Identify which cell holds the provided text, then report its (X, Y) central coordinate. 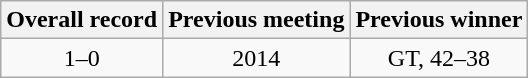
2014 (256, 58)
Overall record (82, 20)
Previous winner (439, 20)
1–0 (82, 58)
GT, 42–38 (439, 58)
Previous meeting (256, 20)
